Extract the [x, y] coordinate from the center of the cell holding the provided text.  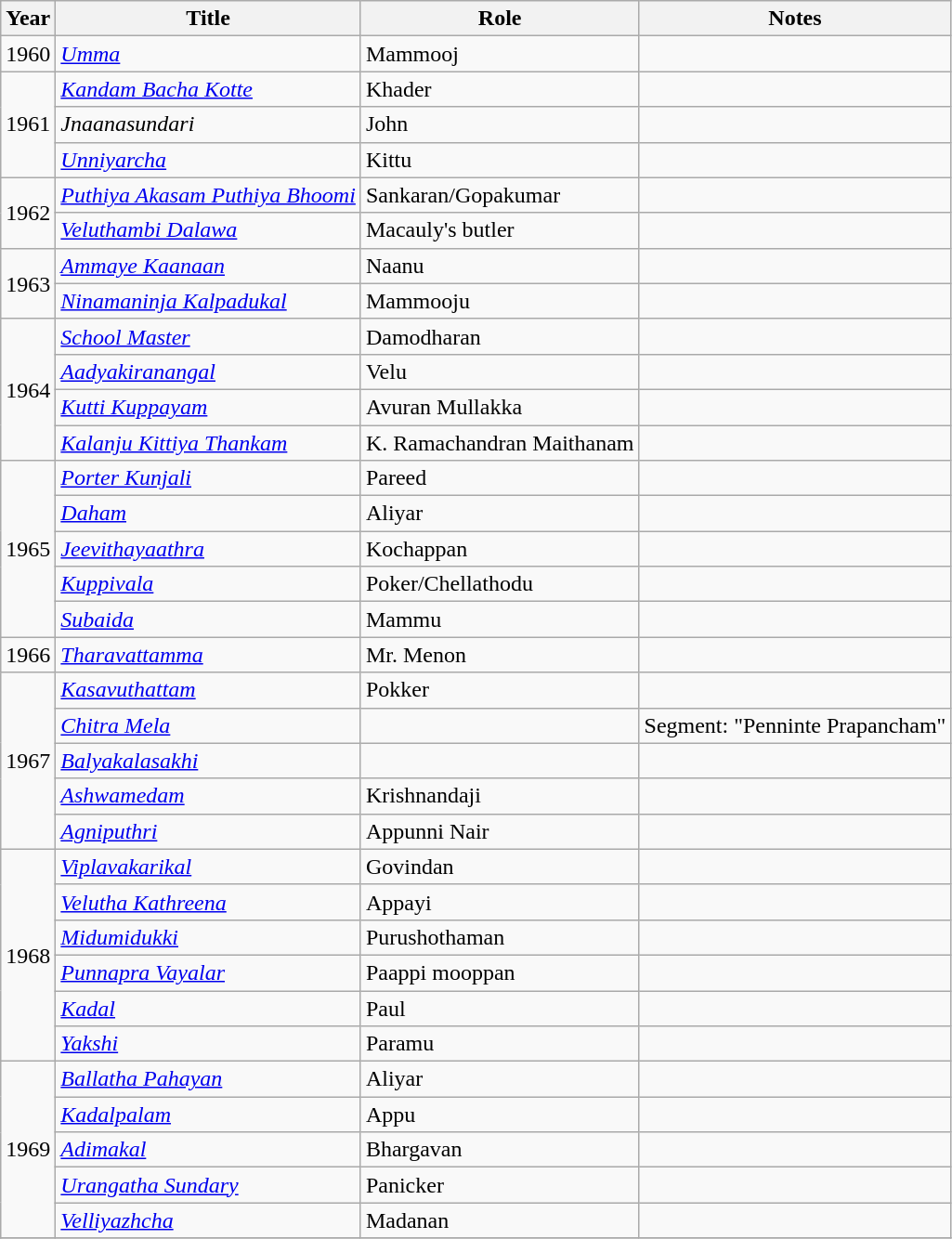
1961 [28, 124]
Role [500, 19]
John [500, 124]
Year [28, 19]
Balyakalasakhi [208, 761]
Kadal [208, 1008]
Viplavakarikal [208, 867]
Ballatha Pahayan [208, 1079]
Segment: "Penninte Prapancham" [795, 725]
1964 [28, 389]
Velu [500, 372]
Paappi mooppan [500, 972]
Sankaran/Gopakumar [500, 195]
School Master [208, 336]
Poker/Chellathodu [500, 584]
1967 [28, 761]
Appunni Nair [500, 831]
Pareed [500, 478]
Kasavuthattam [208, 690]
Paramu [500, 1044]
Yakshi [208, 1044]
Adimakal [208, 1150]
Agniputhri [208, 831]
Avuran Mullakka [500, 407]
1962 [28, 213]
Puthiya Akasam Puthiya Bhoomi [208, 195]
Daham [208, 514]
K. Ramachandran Maithanam [500, 443]
Jnaanasundari [208, 124]
Kuppivala [208, 584]
Panicker [500, 1185]
Madanan [500, 1220]
Naanu [500, 266]
1969 [28, 1150]
Krishnandaji [500, 796]
Ninamaninja Kalpadukal [208, 301]
Damodharan [500, 336]
Macauly's butler [500, 230]
Velutha Kathreena [208, 902]
Urangatha Sundary [208, 1185]
Pokker [500, 690]
1968 [28, 955]
Mammooj [500, 54]
Appu [500, 1115]
Veluthambi Dalawa [208, 230]
Govindan [500, 867]
Kadalpalam [208, 1115]
Khader [500, 89]
Umma [208, 54]
Punnapra Vayalar [208, 972]
Appayi [500, 902]
Bhargavan [500, 1150]
Kittu [500, 160]
Midumidukki [208, 937]
Velliyazhcha [208, 1220]
Purushothaman [500, 937]
Subaida [208, 619]
Kochappan [500, 549]
Mammu [500, 619]
Porter Kunjali [208, 478]
Unniyarcha [208, 160]
Kandam Bacha Kotte [208, 89]
Mr. Menon [500, 655]
Kutti Kuppayam [208, 407]
Ashwamedam [208, 796]
1960 [28, 54]
Jeevithayaathra [208, 549]
Title [208, 19]
1963 [28, 283]
Kalanju Kittiya Thankam [208, 443]
Aadyakiranangal [208, 372]
Tharavattamma [208, 655]
Paul [500, 1008]
Ammaye Kaanaan [208, 266]
1965 [28, 549]
Mammooju [500, 301]
Notes [795, 19]
1966 [28, 655]
Chitra Mela [208, 725]
